Pinpoint the cell where the given text exists, returning its (x, y) midpoint coordinate. 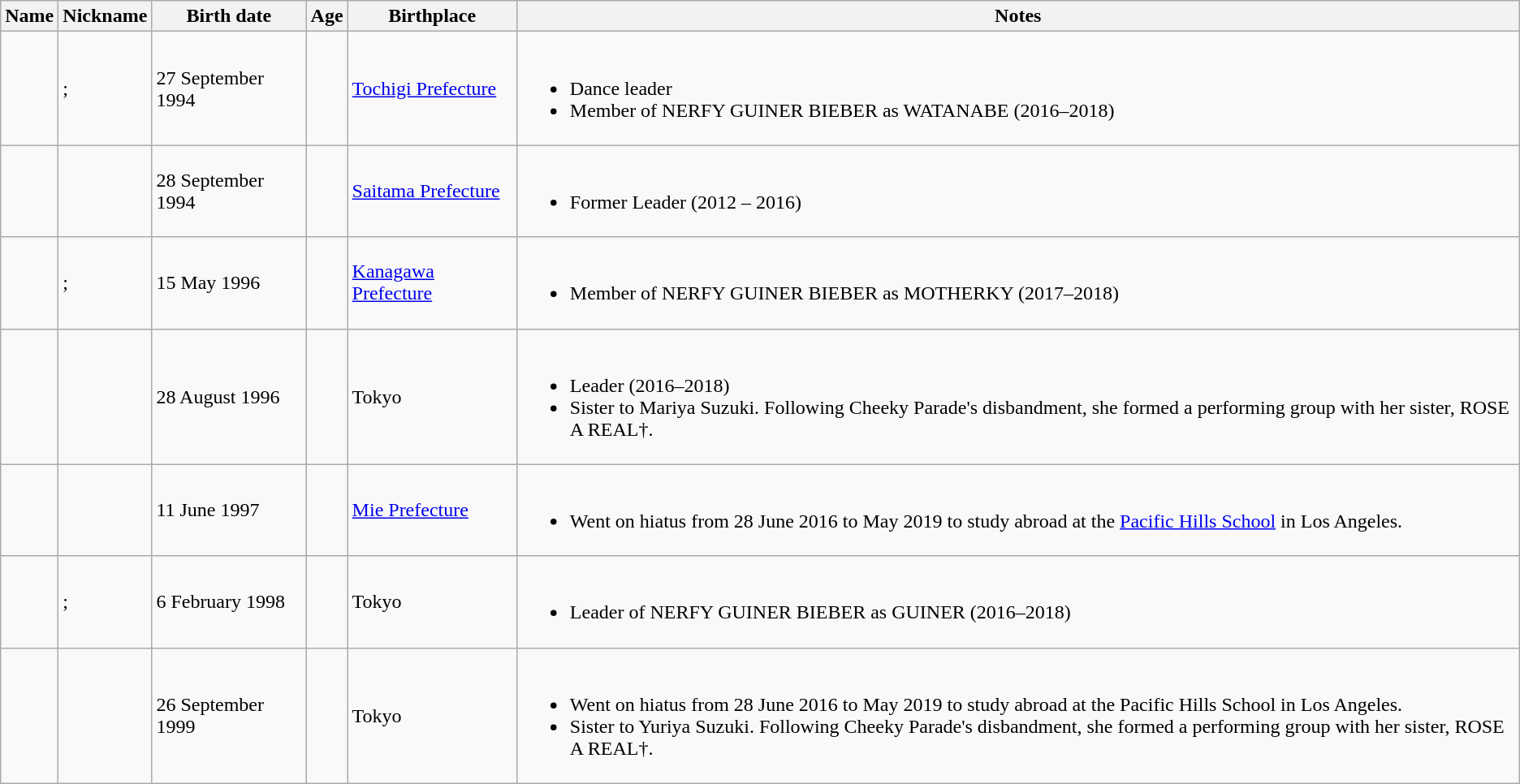
11 June 1997 (229, 510)
Notes (1018, 16)
Tochigi Prefecture (432, 88)
Mie Prefecture (432, 510)
27 September 1994 (229, 88)
28 August 1996 (229, 396)
15 May 1996 (229, 282)
Member of NERFY GUINER BIEBER as MOTHERKY (2017–2018) (1018, 282)
28 September 1994 (229, 192)
Leader of NERFY GUINER BIEBER as GUINER (2016–2018) (1018, 602)
Former Leader (2012 – 2016) (1018, 192)
Nickname (106, 16)
6 February 1998 (229, 602)
Dance leaderMember of NERFY GUINER BIEBER as WATANABE (2016–2018) (1018, 88)
Leader (2016–2018)Sister to Mariya Suzuki. Following Cheeky Parade's disbandment, she formed a performing group with her sister, ROSE A REAL†. (1018, 396)
Went on hiatus from 28 June 2016 to May 2019 to study abroad at the Pacific Hills School in Los Angeles. (1018, 510)
26 September 1999 (229, 716)
Kanagawa Prefecture (432, 282)
Age (326, 16)
Birth date (229, 16)
Birthplace (432, 16)
Name (29, 16)
Saitama Prefecture (432, 192)
